Locate the cell with the specified text and output its (X, Y) center coordinate. 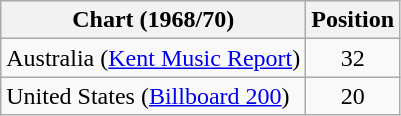
Chart (1968/70) (154, 20)
20 (353, 96)
32 (353, 58)
Position (353, 20)
Australia (Kent Music Report) (154, 58)
United States (Billboard 200) (154, 96)
